Search for the cell housing the specified text and yield its (X, Y) center coordinate. 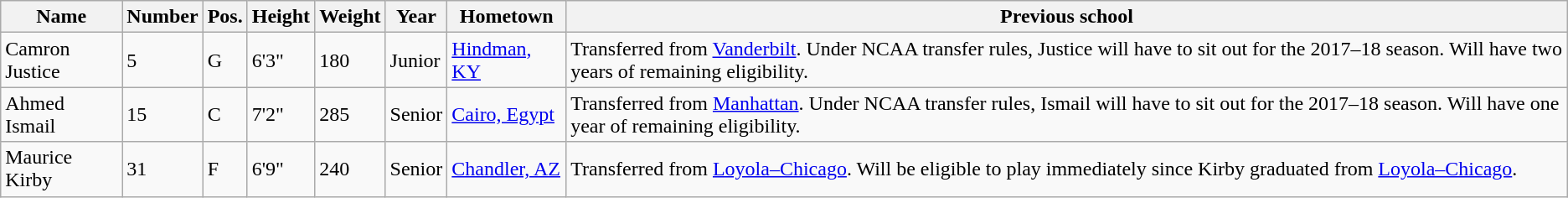
6'3" (281, 60)
C (224, 114)
Hometown (507, 17)
Cairo, Egypt (507, 114)
Camron Justice (62, 60)
Weight (350, 17)
Transferred from Loyola–Chicago. Will be eligible to play immediately since Kirby graduated from Loyola–Chicago. (1067, 169)
Previous school (1067, 17)
Ahmed Ismail (62, 114)
180 (350, 60)
Year (416, 17)
Height (281, 17)
285 (350, 114)
7'2" (281, 114)
Junior (416, 60)
Number (162, 17)
15 (162, 114)
Name (62, 17)
31 (162, 169)
Maurice Kirby (62, 169)
6'9" (281, 169)
Chandler, AZ (507, 169)
Pos. (224, 17)
F (224, 169)
5 (162, 60)
240 (350, 169)
G (224, 60)
Hindman, KY (507, 60)
